Search for the cell housing the specified text and yield its [x, y] center coordinate. 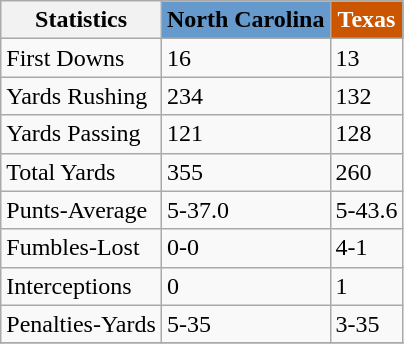
Texas [366, 20]
5-43.6 [366, 210]
121 [246, 134]
Penalties-Yards [82, 324]
13 [366, 58]
128 [366, 134]
0 [246, 286]
260 [366, 172]
5-37.0 [246, 210]
Statistics [82, 20]
16 [246, 58]
0-0 [246, 248]
Punts-Average [82, 210]
4-1 [366, 248]
234 [246, 96]
355 [246, 172]
3-35 [366, 324]
North Carolina [246, 20]
1 [366, 286]
5-35 [246, 324]
Yards Passing [82, 134]
Interceptions [82, 286]
Total Yards [82, 172]
First Downs [82, 58]
Yards Rushing [82, 96]
132 [366, 96]
Fumbles-Lost [82, 248]
